From the cell containing the given text, extract its center point as (x, y) coordinate. 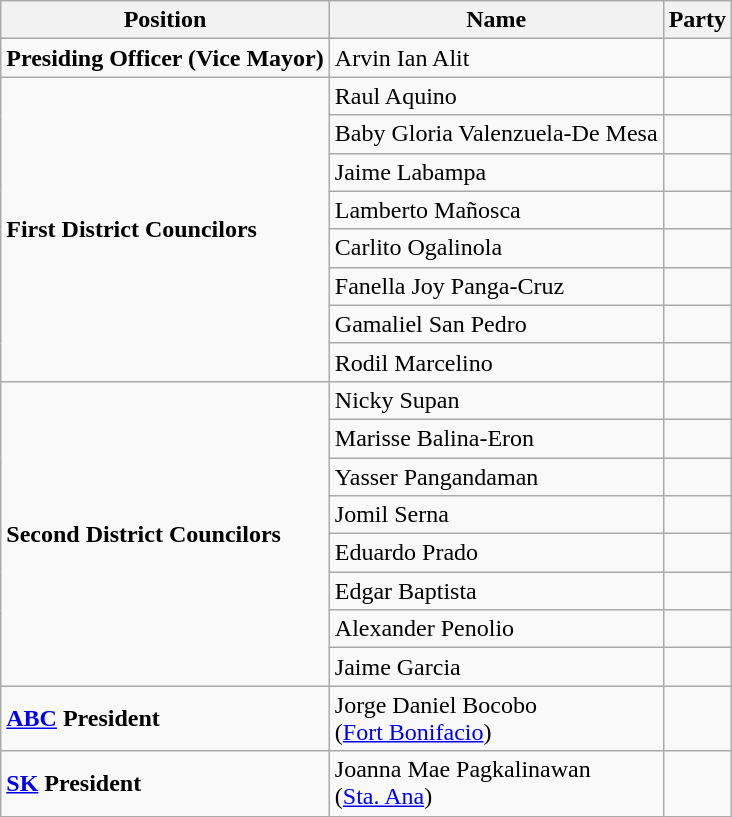
Jaime Garcia (496, 667)
Position (166, 20)
Marisse Balina-Eron (496, 438)
Alexander Penolio (496, 629)
Raul Aquino (496, 96)
Edgar Baptista (496, 591)
Lamberto Mañosca (496, 210)
Gamaliel San Pedro (496, 324)
Carlito Ogalinola (496, 248)
First District Councilors (166, 229)
SK President (166, 784)
Yasser Pangandaman (496, 477)
Second District Councilors (166, 533)
Baby Gloria Valenzuela-De Mesa (496, 134)
Party (697, 20)
Jomil Serna (496, 515)
Jorge Daniel Bocobo(Fort Bonifacio) (496, 718)
Presiding Officer (Vice Mayor) (166, 58)
Eduardo Prado (496, 553)
ABC President (166, 718)
Arvin Ian Alit (496, 58)
Rodil Marcelino (496, 362)
Fanella Joy Panga-Cruz (496, 286)
Nicky Supan (496, 400)
Name (496, 20)
Joanna Mae Pagkalinawan(Sta. Ana) (496, 784)
Jaime Labampa (496, 172)
